Find where the given text appears and provide that cell's center as [x, y] coordinate. 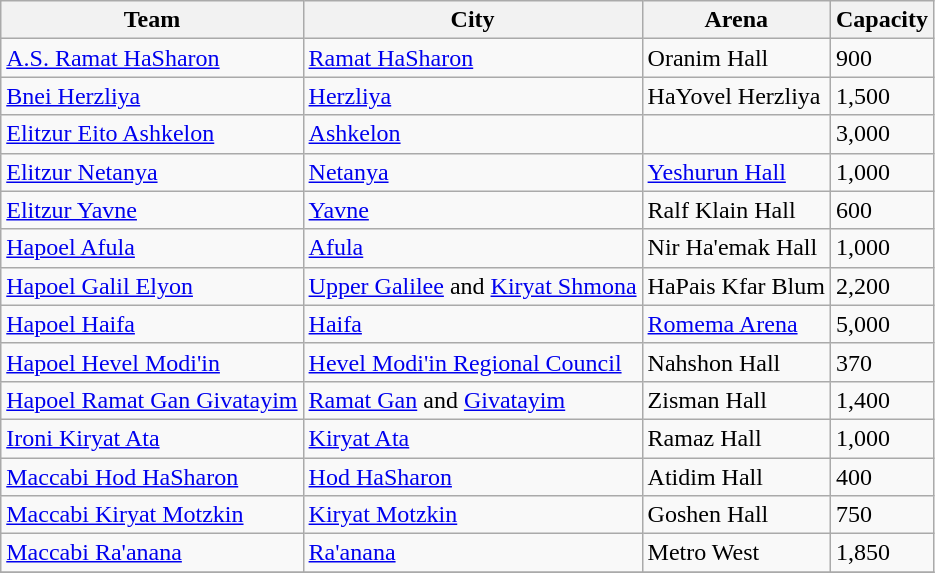
750 [882, 515]
Ironi Kiryat Ata [152, 438]
1,500 [882, 96]
Maccabi Kiryat Motzkin [152, 515]
Ralf Klain Hall [736, 210]
Ramat Gan and Givatayim [472, 400]
Afula [472, 248]
Kiryat Ata [472, 438]
Hapoel Hevel Modi'in [152, 362]
370 [882, 362]
Elitzur Eito Ashkelon [152, 134]
Ashkelon [472, 134]
Yeshurun Hall [736, 172]
Bnei Herzliya [152, 96]
Oranim Hall [736, 58]
Goshen Hall [736, 515]
Yavne [472, 210]
5,000 [882, 324]
Netanya [472, 172]
Romema Arena [736, 324]
Zisman Hall [736, 400]
Team [152, 20]
Herzliya [472, 96]
900 [882, 58]
Elitzur Yavne [152, 210]
Maccabi Ra'anana [152, 553]
Kiryat Motzkin [472, 515]
Ramaz Hall [736, 438]
Hapoel Ramat Gan Givatayim [152, 400]
Capacity [882, 20]
HaPais Kfar Blum [736, 286]
2,200 [882, 286]
400 [882, 477]
1,850 [882, 553]
Hapoel Galil Elyon [152, 286]
Hod HaSharon [472, 477]
Hapoel Haifa [152, 324]
Haifa [472, 324]
Ra'anana [472, 553]
Hevel Modi'in Regional Council [472, 362]
Elitzur Netanya [152, 172]
1,400 [882, 400]
600 [882, 210]
A.S. Ramat HaSharon [152, 58]
Arena [736, 20]
3,000 [882, 134]
Upper Galilee and Kiryat Shmona [472, 286]
Atidim Hall [736, 477]
Nir Ha'emak Hall [736, 248]
Nahshon Hall [736, 362]
Metro West [736, 553]
Ramat HaSharon [472, 58]
City [472, 20]
Hapoel Afula [152, 248]
HaYovel Herzliya [736, 96]
Maccabi Hod HaSharon [152, 477]
